Return the (x, y) coordinate for the center point of the cell that contains the specified text.  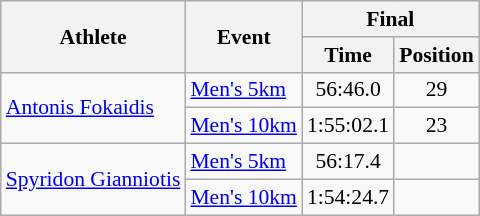
1:55:02.1 (348, 126)
Athlete (94, 36)
1:54:24.7 (348, 197)
Antonis Fokaidis (94, 108)
23 (436, 126)
29 (436, 90)
Time (348, 55)
56:46.0 (348, 90)
Final (390, 19)
Position (436, 55)
Spyridon Gianniotis (94, 180)
56:17.4 (348, 162)
Event (244, 36)
